Detect which cell encompasses the target text, then output its (X, Y) center coordinate. 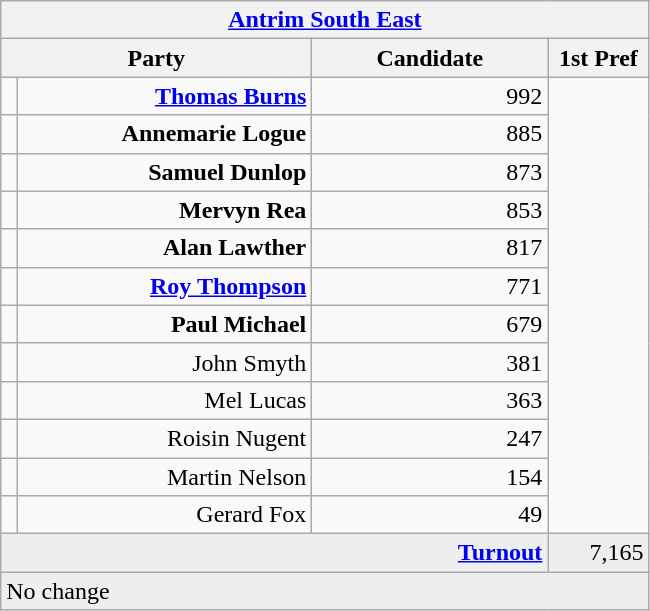
817 (430, 248)
Martin Nelson (164, 477)
1st Pref (598, 58)
Party (156, 58)
885 (430, 134)
Roisin Nugent (164, 438)
John Smyth (164, 362)
Turnout (274, 553)
771 (430, 286)
Candidate (430, 58)
Mervyn Rea (164, 210)
154 (430, 477)
992 (430, 96)
Antrim South East (325, 20)
Alan Lawther (164, 248)
Samuel Dunlop (164, 172)
Thomas Burns (164, 96)
Roy Thompson (164, 286)
381 (430, 362)
853 (430, 210)
679 (430, 324)
873 (430, 172)
247 (430, 438)
Mel Lucas (164, 400)
Annemarie Logue (164, 134)
Paul Michael (164, 324)
Gerard Fox (164, 515)
363 (430, 400)
49 (430, 515)
No change (325, 591)
7,165 (598, 553)
